Determine the (X, Y) coordinate at the center of the cell enclosing the given text.  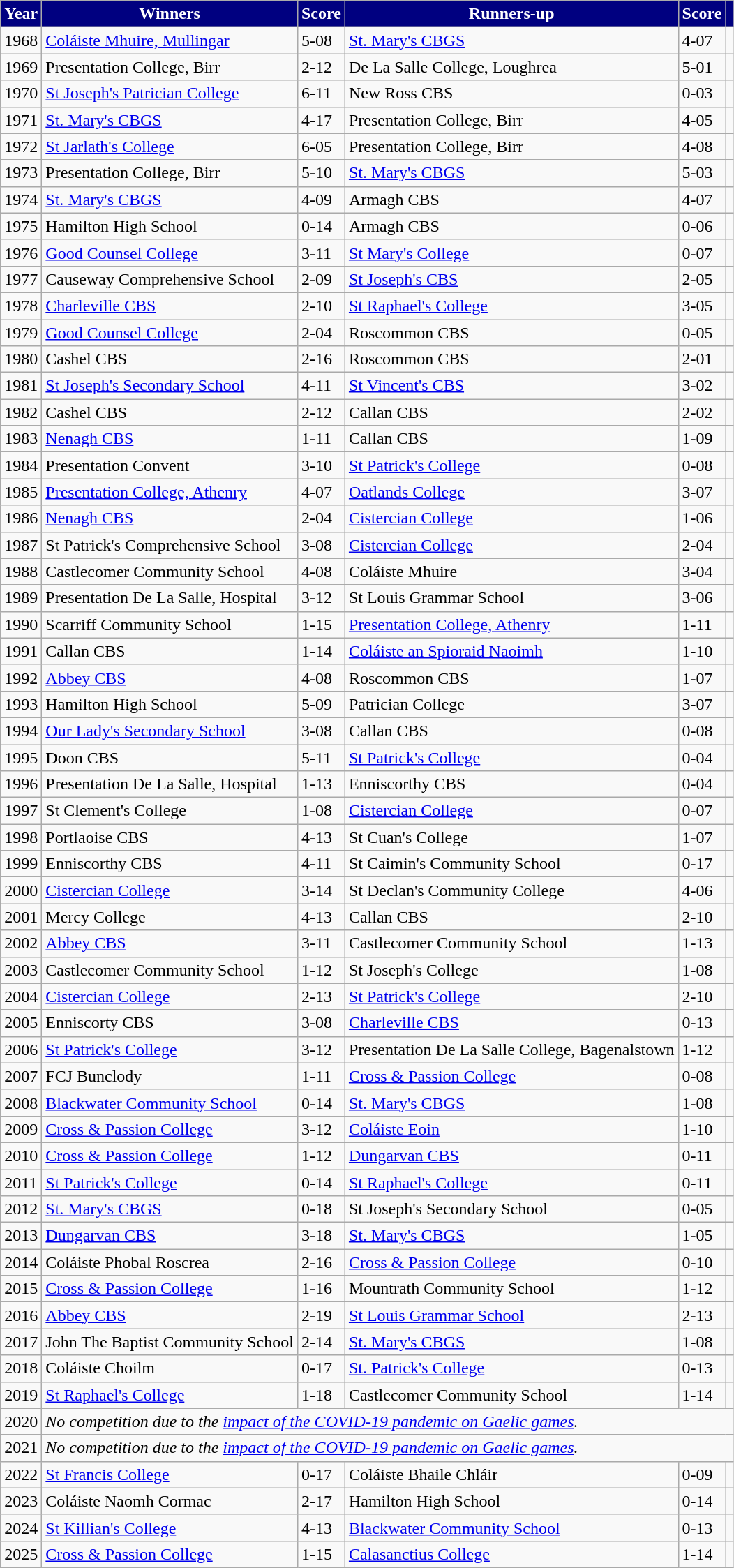
2023 (21, 1501)
Causeway Comprehensive School (170, 279)
2-02 (702, 412)
2013 (21, 1236)
5-03 (702, 173)
1989 (21, 598)
Doon CBS (170, 757)
1978 (21, 306)
6-05 (321, 147)
Oatlands College (511, 492)
3-18 (321, 1236)
1981 (21, 386)
St Joseph's Patrician College (170, 94)
St Francis College (170, 1474)
5-01 (702, 67)
1987 (21, 545)
St Vincent's CBS (511, 386)
2000 (21, 890)
Calasanctius College (511, 1554)
1-18 (321, 1395)
St Declan's Community College (511, 890)
1974 (21, 200)
2017 (21, 1342)
New Ross CBS (511, 94)
2004 (21, 996)
1991 (21, 651)
2-09 (321, 279)
1973 (21, 173)
1992 (21, 678)
Coláiste Bhaile Chláir (511, 1474)
1968 (21, 40)
1-06 (702, 518)
4-09 (321, 200)
Patrician College (511, 704)
0-06 (702, 226)
1999 (21, 864)
2002 (21, 943)
1977 (21, 279)
Coláiste Mhuire, Mullingar (170, 40)
4-06 (702, 890)
2003 (21, 970)
Mercy College (170, 917)
2014 (21, 1262)
2019 (21, 1395)
St Patrick's Comprehensive School (170, 545)
2009 (21, 1129)
5-08 (321, 40)
De La Salle College, Loughrea (511, 67)
2006 (21, 1050)
St Joseph's College (511, 970)
1983 (21, 439)
1970 (21, 94)
1969 (21, 67)
2015 (21, 1289)
Coláiste Eoin (511, 1129)
2020 (21, 1421)
St. Patrick's College (511, 1368)
1990 (21, 625)
2016 (21, 1315)
1986 (21, 518)
0-09 (702, 1474)
2-17 (321, 1501)
1972 (21, 147)
1976 (21, 253)
1975 (21, 226)
3-04 (702, 572)
St Jarlath's College (170, 147)
2025 (21, 1554)
3-10 (321, 465)
Enniscorty CBS (170, 1023)
3-05 (702, 306)
4-17 (321, 120)
2010 (21, 1156)
6-11 (321, 94)
1-09 (702, 439)
2-19 (321, 1315)
2022 (21, 1474)
5-10 (321, 173)
Coláiste an Spioraid Naoimh (511, 651)
Winners (170, 14)
1980 (21, 359)
1988 (21, 572)
1-16 (321, 1289)
2012 (21, 1209)
3-02 (702, 386)
2-14 (321, 1342)
1998 (21, 837)
Presentation De La Salle College, Bagenalstown (511, 1050)
2-05 (702, 279)
St Joseph's CBS (511, 279)
1982 (21, 412)
3-06 (702, 598)
2-01 (702, 359)
Runners-up (511, 14)
Coláiste Choilm (170, 1368)
0-03 (702, 94)
Mountrath Community School (511, 1289)
Year (21, 14)
0-18 (321, 1209)
Presentation Convent (170, 465)
1971 (21, 120)
3-14 (321, 890)
2018 (21, 1368)
1996 (21, 784)
1984 (21, 465)
1-05 (702, 1236)
2005 (21, 1023)
FCJ Bunclody (170, 1076)
2021 (21, 1448)
Coláiste Phobal Roscrea (170, 1262)
2011 (21, 1183)
John The Baptist Community School (170, 1342)
0-10 (702, 1262)
Coláiste Naomh Cormac (170, 1501)
Scarriff Community School (170, 625)
5-09 (321, 704)
St Cuan's College (511, 837)
2024 (21, 1528)
St Caimin's Community School (511, 864)
2007 (21, 1076)
Coláiste Mhuire (511, 572)
2008 (21, 1103)
1995 (21, 757)
2001 (21, 917)
St Killian's College (170, 1528)
Our Lady's Secondary School (170, 731)
1993 (21, 704)
1985 (21, 492)
4-05 (702, 120)
St Mary's College (511, 253)
1979 (21, 333)
1997 (21, 811)
Portlaoise CBS (170, 837)
5-11 (321, 757)
1994 (21, 731)
St Clement's College (170, 811)
